Provide the (X, Y) coordinate of the cell's center where the given text is located.  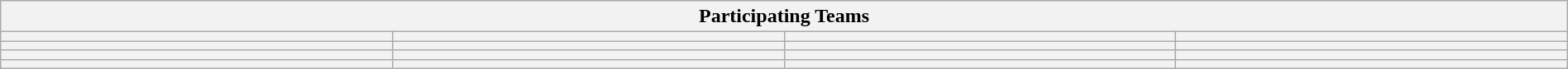
Participating Teams (784, 16)
